Determine the (X, Y) coordinate at the center of the cell enclosing the given text.  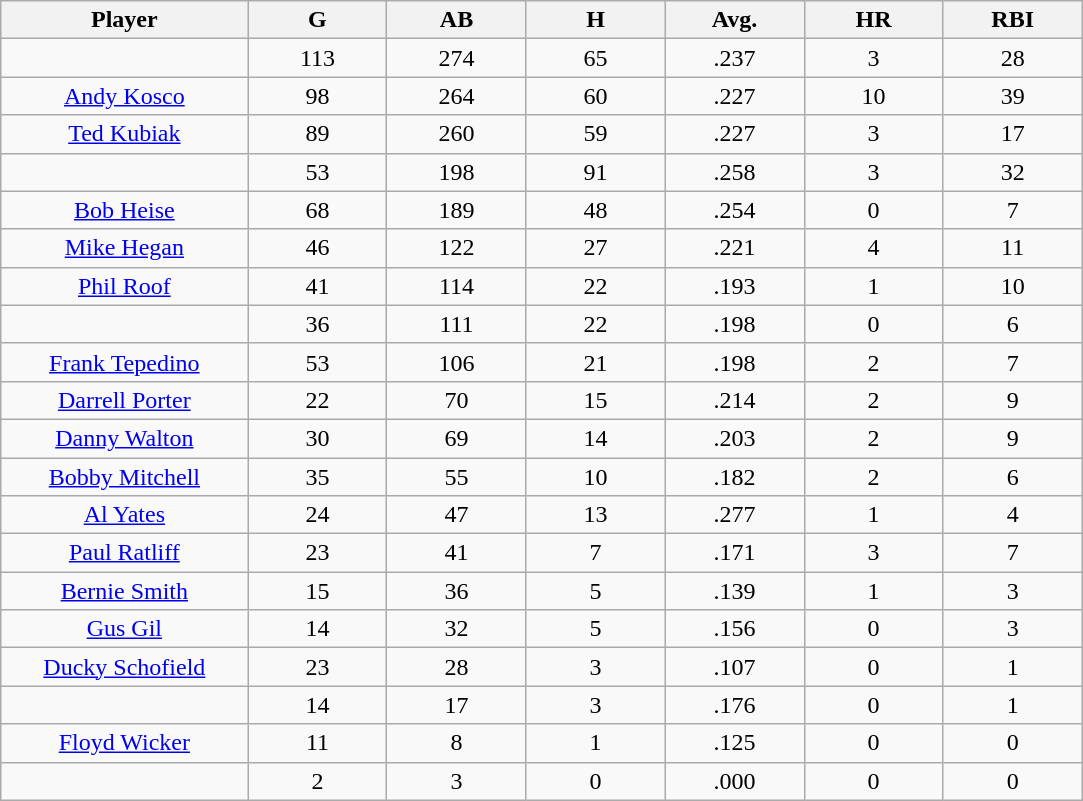
Andy Kosco (124, 96)
Bobby Mitchell (124, 477)
Ducky Schofield (124, 667)
60 (596, 96)
47 (456, 515)
91 (596, 172)
RBI (1012, 20)
65 (596, 58)
.000 (734, 781)
13 (596, 515)
.193 (734, 286)
.203 (734, 438)
.254 (734, 210)
Bob Heise (124, 210)
.277 (734, 515)
69 (456, 438)
Darrell Porter (124, 400)
106 (456, 362)
264 (456, 96)
260 (456, 134)
HR (874, 20)
111 (456, 324)
.258 (734, 172)
Player (124, 20)
189 (456, 210)
8 (456, 743)
G (318, 20)
274 (456, 58)
122 (456, 248)
Gus Gil (124, 629)
.221 (734, 248)
.139 (734, 591)
Avg. (734, 20)
98 (318, 96)
68 (318, 210)
Mike Hegan (124, 248)
.125 (734, 743)
30 (318, 438)
H (596, 20)
.107 (734, 667)
.176 (734, 705)
89 (318, 134)
.156 (734, 629)
Paul Ratliff (124, 553)
59 (596, 134)
113 (318, 58)
24 (318, 515)
Al Yates (124, 515)
39 (1012, 96)
Bernie Smith (124, 591)
198 (456, 172)
21 (596, 362)
AB (456, 20)
.237 (734, 58)
46 (318, 248)
Ted Kubiak (124, 134)
27 (596, 248)
Phil Roof (124, 286)
114 (456, 286)
48 (596, 210)
Danny Walton (124, 438)
70 (456, 400)
Floyd Wicker (124, 743)
.171 (734, 553)
35 (318, 477)
.214 (734, 400)
55 (456, 477)
Frank Tepedino (124, 362)
.182 (734, 477)
